Extract the (x, y) coordinate from the center of the cell holding the provided text.  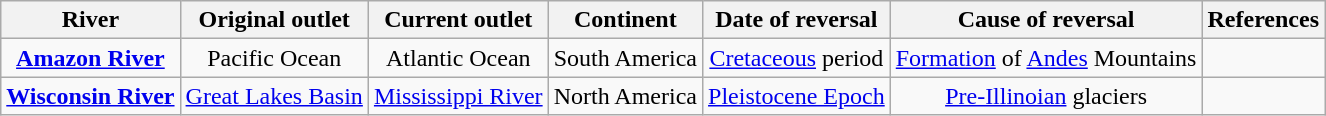
References (1264, 20)
North America (625, 96)
Original outlet (274, 20)
Pre-Illinoian glaciers (1046, 96)
Pacific Ocean (274, 58)
Atlantic Ocean (458, 58)
Great Lakes Basin (274, 96)
Cause of reversal (1046, 20)
Date of reversal (797, 20)
Formation of Andes Mountains (1046, 58)
Mississippi River (458, 96)
River (90, 20)
Pleistocene Epoch (797, 96)
Current outlet (458, 20)
South America (625, 58)
Amazon River (90, 58)
Wisconsin River (90, 96)
Continent (625, 20)
Cretaceous period (797, 58)
